Output the [x, y] coordinate of the center of the cell containing the given text.  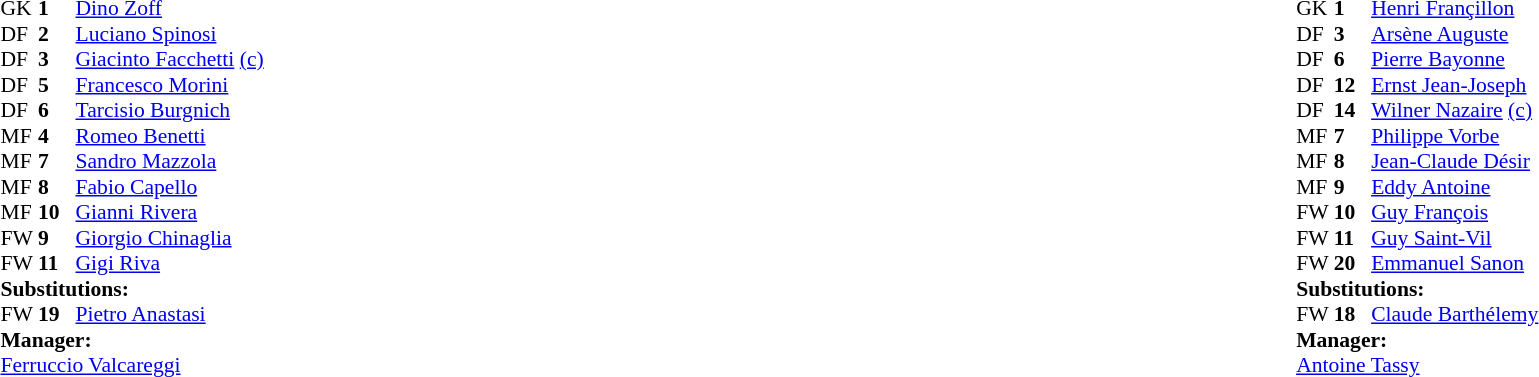
Giorgio Chinaglia [170, 238]
Fabio Capello [170, 187]
2 [57, 34]
Sandro Mazzola [170, 161]
Wilner Nazaire (c) [1454, 111]
Arsène Auguste [1454, 34]
20 [1353, 263]
Pierre Bayonne [1454, 59]
Claude Barthélemy [1454, 315]
Romeo Benetti [170, 136]
Tarcisio Burgnich [170, 111]
Philippe Vorbe [1454, 136]
Guy Saint-Vil [1454, 238]
12 [1353, 85]
4 [57, 136]
Jean-Claude Désir [1454, 161]
Eddy Antoine [1454, 187]
Francesco Morini [170, 85]
Giacinto Facchetti (c) [170, 59]
14 [1353, 111]
Gigi Riva [170, 263]
Guy François [1454, 213]
Ernst Jean-Joseph [1454, 85]
19 [57, 315]
Emmanuel Sanon [1454, 263]
Gianni Rivera [170, 213]
18 [1353, 315]
Pietro Anastasi [170, 315]
Luciano Spinosi [170, 34]
5 [57, 85]
